Scan for the cell matching the given text and deliver its [X, Y] coordinate at center. 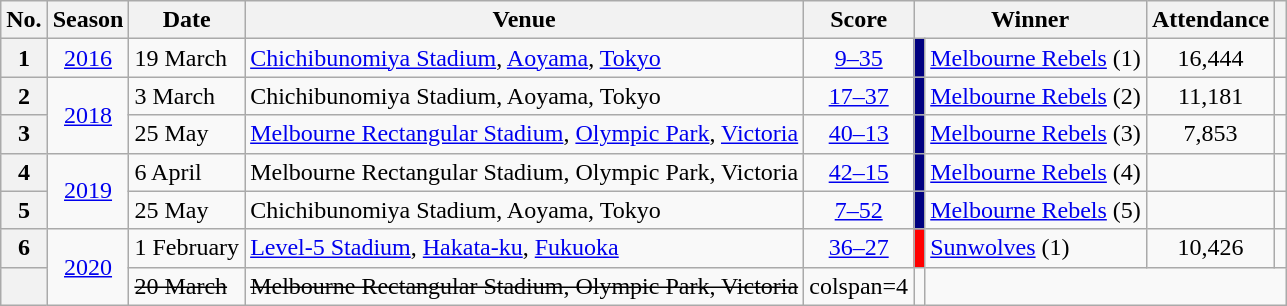
Sunwolves (1) [1036, 248]
20 March [187, 286]
2 [24, 96]
6 April [187, 172]
7–52 [859, 210]
3 [24, 134]
2019 [88, 191]
Winner [1030, 20]
colspan=4 [859, 286]
Score [859, 20]
42–15 [859, 172]
No. [24, 20]
Venue [524, 20]
1 February [187, 248]
40–13 [859, 134]
11,181 [1210, 96]
6 [24, 248]
Level-5 Stadium, Hakata-ku, Fukuoka [524, 248]
17–37 [859, 96]
2020 [88, 267]
1 [24, 58]
3 March [187, 96]
19 March [187, 58]
Season [88, 20]
Melbourne Rebels (3) [1036, 134]
10,426 [1210, 248]
Attendance [1210, 20]
16,444 [1210, 58]
4 [24, 172]
Melbourne Rebels (2) [1036, 96]
Date [187, 20]
Melbourne Rebels (1) [1036, 58]
Melbourne Rebels (4) [1036, 172]
5 [24, 210]
36–27 [859, 248]
2018 [88, 115]
7,853 [1210, 134]
9–35 [859, 58]
2016 [88, 58]
Melbourne Rebels (5) [1036, 210]
